Capture the cell that displays the provided text and extract its (X, Y) central coordinate. 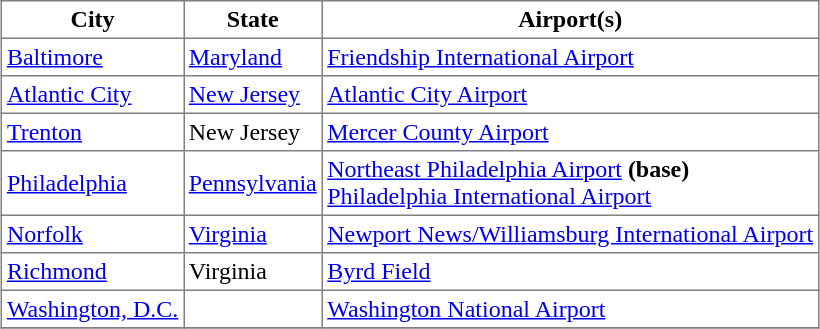
Airport(s) (570, 20)
Washington National Airport (570, 309)
Philadelphia (93, 183)
Washington, D.C. (93, 309)
Byrd Field (570, 272)
Friendship International Airport (570, 57)
Norfolk (93, 234)
City (93, 20)
Richmond (93, 272)
Baltimore (93, 57)
Trenton (93, 132)
Northeast Philadelphia Airport (base)Philadelphia International Airport (570, 183)
Newport News/Williamsburg International Airport (570, 234)
Atlantic City (93, 95)
Mercer County Airport (570, 132)
Maryland (253, 57)
Atlantic City Airport (570, 95)
Pennsylvania (253, 183)
State (253, 20)
